Capture the cell that displays the provided text and extract its [X, Y] central coordinate. 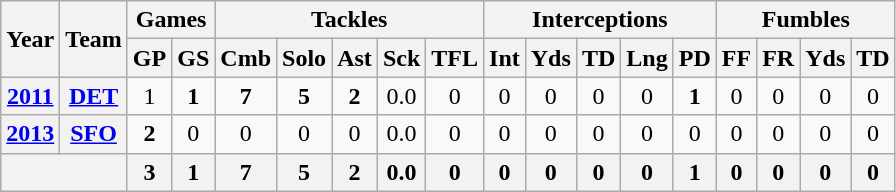
Games [170, 20]
Tackles [350, 20]
2011 [30, 96]
Year [30, 39]
Lng [647, 58]
Interceptions [600, 20]
Team [94, 39]
PD [694, 58]
Ast [355, 58]
Sck [401, 58]
Cmb [246, 58]
Fumbles [806, 20]
3 [149, 172]
TFL [455, 58]
Solo [304, 58]
SFO [94, 134]
2013 [30, 134]
GS [194, 58]
GP [149, 58]
DET [94, 96]
FR [778, 58]
Int [505, 58]
FF [736, 58]
